From the cell containing the given text, extract its center point as [x, y] coordinate. 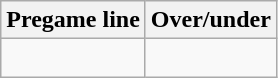
Pregame line [74, 20]
Over/under [210, 20]
